Locate the cell with the specified text and output its (X, Y) center coordinate. 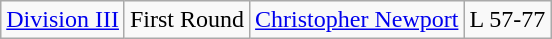
Division III (63, 20)
L 57-77 (508, 20)
First Round (186, 20)
Christopher Newport (357, 20)
